Pinpoint the cell where the given text exists, returning its (X, Y) midpoint coordinate. 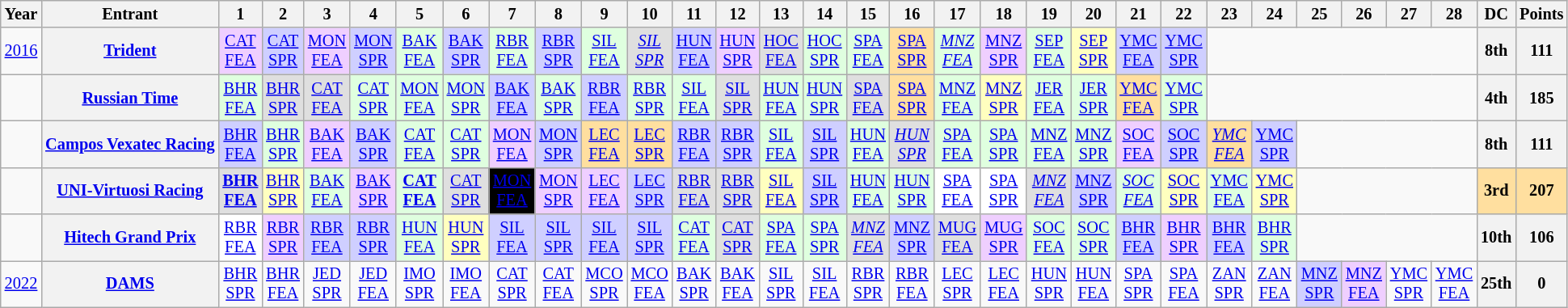
ZANSPR (1229, 284)
10 (650, 14)
19 (1049, 14)
JERSPR (1093, 98)
HOCFEA (781, 51)
17 (957, 14)
6 (466, 14)
JEDSPR (327, 284)
207 (1541, 191)
UNI-Virtuosi Racing (129, 191)
HOCSPR (824, 51)
JEDFEA (373, 284)
2016 (21, 51)
22 (1183, 14)
Points (1541, 14)
MUGFEA (957, 238)
7 (512, 14)
SEPSPR (1093, 51)
0 (1541, 284)
10th (1496, 238)
106 (1541, 238)
3rd (1496, 191)
24 (1275, 14)
14 (824, 14)
Year (21, 14)
185 (1541, 98)
12 (738, 14)
IMOSPR (419, 284)
13 (781, 14)
IMOFEA (466, 284)
1 (240, 14)
2 (283, 14)
25 (1319, 14)
21 (1138, 14)
9 (604, 14)
Trident (129, 51)
4th (1496, 98)
18 (1004, 14)
DAMS (129, 284)
8 (558, 14)
MUGSPR (1004, 238)
23 (1229, 14)
16 (912, 14)
Hitech Grand Prix (129, 238)
5 (419, 14)
MCOSPR (604, 284)
Russian Time (129, 98)
11 (694, 14)
ZANFEA (1275, 284)
JERFEA (1049, 98)
27 (1409, 14)
Campos Vexatec Racing (129, 144)
2022 (21, 284)
4 (373, 14)
MCOFEA (650, 284)
15 (868, 14)
26 (1364, 14)
20 (1093, 14)
Entrant (129, 14)
3 (327, 14)
DC (1496, 14)
25th (1496, 284)
SEPFEA (1049, 51)
28 (1454, 14)
